Locate the cell with the specified text and output its [X, Y] center coordinate. 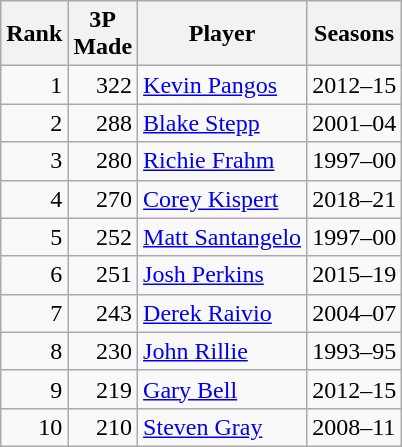
2008–11 [354, 427]
3 [34, 161]
251 [103, 275]
Corey Kispert [222, 199]
7 [34, 313]
322 [103, 85]
3PMade [103, 34]
2018–21 [354, 199]
John Rillie [222, 351]
8 [34, 351]
2 [34, 123]
Rank [34, 34]
10 [34, 427]
9 [34, 389]
288 [103, 123]
4 [34, 199]
219 [103, 389]
Matt Santangelo [222, 237]
1 [34, 85]
2004–07 [354, 313]
Kevin Pangos [222, 85]
270 [103, 199]
Seasons [354, 34]
210 [103, 427]
Player [222, 34]
Steven Gray [222, 427]
Richie Frahm [222, 161]
2001–04 [354, 123]
280 [103, 161]
Gary Bell [222, 389]
2015–19 [354, 275]
Blake Stepp [222, 123]
252 [103, 237]
5 [34, 237]
Josh Perkins [222, 275]
Derek Raivio [222, 313]
1993–95 [354, 351]
243 [103, 313]
6 [34, 275]
230 [103, 351]
